From the cell containing the given text, extract its center point as [X, Y] coordinate. 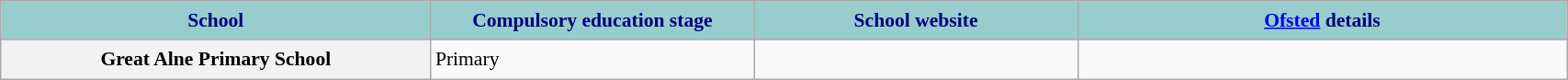
Great Alne Primary School [216, 61]
Compulsory education stage [592, 20]
Ofsted details [1322, 20]
School [216, 20]
Primary [592, 61]
School website [916, 20]
